Identify which cell holds the provided text, then report its [X, Y] central coordinate. 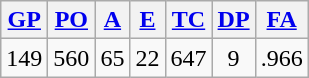
TC [188, 20]
65 [112, 58]
560 [72, 58]
9 [234, 58]
DP [234, 20]
PO [72, 20]
FA [282, 20]
A [112, 20]
.966 [282, 58]
22 [148, 58]
GP [24, 20]
149 [24, 58]
E [148, 20]
647 [188, 58]
